Return [X, Y] of the center of cell containing provided text 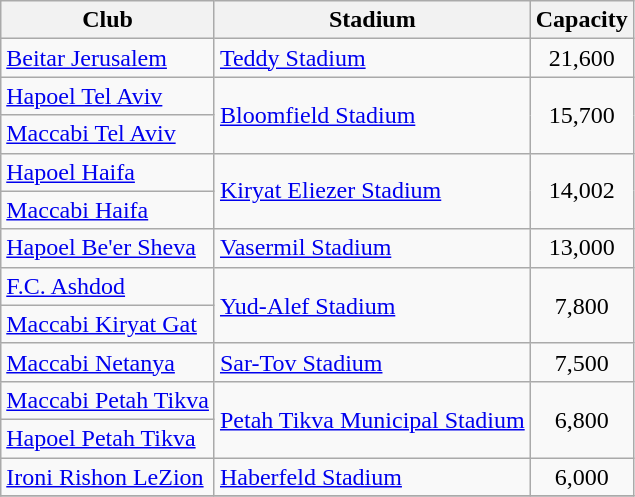
F.C. Ashdod [108, 286]
Stadium [372, 20]
Hapoel Tel Aviv [108, 96]
21,600 [582, 58]
Vasermil Stadium [372, 248]
Hapoel Be'er Sheva [108, 248]
Yud-Alef Stadium [372, 305]
Kiryat Eliezer Stadium [372, 191]
Maccabi Petah Tikva [108, 400]
Petah Tikva Municipal Stadium [372, 419]
Ironi Rishon LeZion [108, 477]
15,700 [582, 115]
Maccabi Netanya [108, 362]
7,500 [582, 362]
6,800 [582, 419]
Haberfeld Stadium [372, 477]
Sar-Tov Stadium [372, 362]
Bloomfield Stadium [372, 115]
Hapoel Petah Tikva [108, 438]
Club [108, 20]
Maccabi Tel Aviv [108, 134]
Hapoel Haifa [108, 172]
14,002 [582, 191]
Teddy Stadium [372, 58]
13,000 [582, 248]
Maccabi Haifa [108, 210]
6,000 [582, 477]
Capacity [582, 20]
Beitar Jerusalem [108, 58]
7,800 [582, 305]
Maccabi Kiryat Gat [108, 324]
